Scan for the cell matching the given text and deliver its (X, Y) coordinate at center. 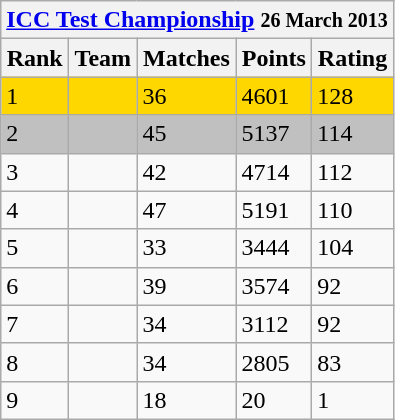
Points (274, 58)
3574 (274, 286)
Rank (35, 58)
47 (186, 210)
2805 (274, 362)
4 (35, 210)
45 (186, 134)
128 (352, 96)
20 (274, 400)
114 (352, 134)
3112 (274, 324)
7 (35, 324)
ICC Test Championship 26 March 2013 (198, 20)
36 (186, 96)
104 (352, 248)
42 (186, 172)
8 (35, 362)
4601 (274, 96)
18 (186, 400)
33 (186, 248)
110 (352, 210)
5 (35, 248)
3 (35, 172)
Matches (186, 58)
4714 (274, 172)
Team (103, 58)
3444 (274, 248)
39 (186, 286)
9 (35, 400)
6 (35, 286)
5137 (274, 134)
2 (35, 134)
5191 (274, 210)
112 (352, 172)
83 (352, 362)
Rating (352, 58)
